Identify which cell holds the provided text, then report its (x, y) central coordinate. 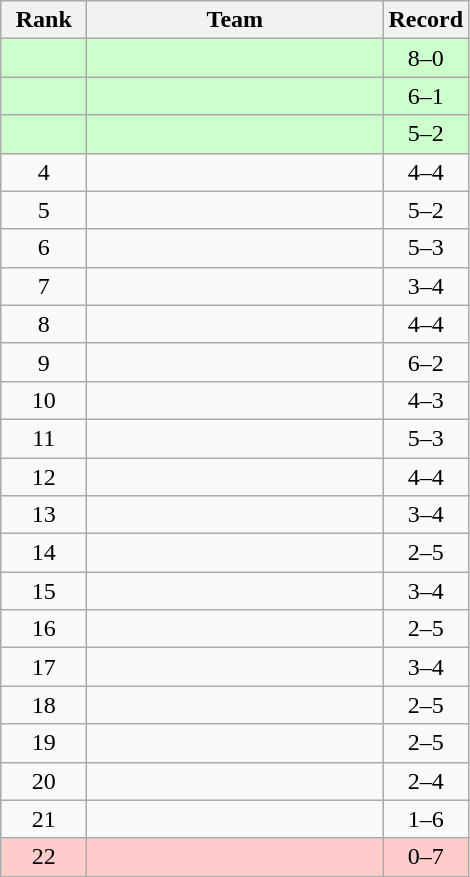
19 (44, 743)
4 (44, 172)
6 (44, 248)
Rank (44, 20)
14 (44, 553)
17 (44, 667)
1–6 (426, 819)
Record (426, 20)
2–4 (426, 781)
8 (44, 324)
20 (44, 781)
9 (44, 362)
13 (44, 515)
6–2 (426, 362)
21 (44, 819)
15 (44, 591)
6–1 (426, 96)
16 (44, 629)
18 (44, 705)
10 (44, 400)
Team (235, 20)
8–0 (426, 58)
12 (44, 477)
11 (44, 438)
22 (44, 857)
5 (44, 210)
4–3 (426, 400)
0–7 (426, 857)
7 (44, 286)
